Return (x, y) of the center of cell containing provided text 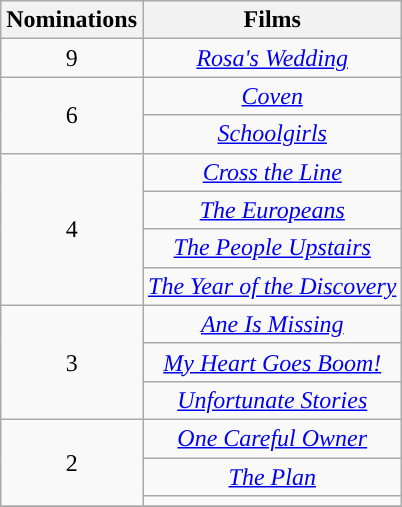
2 (72, 462)
4 (72, 229)
Schoolgirls (272, 134)
Ane Is Missing (272, 324)
The People Upstairs (272, 248)
Unfortunate Stories (272, 400)
One Careful Owner (272, 438)
The Europeans (272, 210)
Nominations (72, 20)
3 (72, 362)
Films (272, 20)
The Year of the Discovery (272, 286)
Coven (272, 96)
Rosa's Wedding (272, 58)
The Plan (272, 477)
9 (72, 58)
My Heart Goes Boom! (272, 362)
Cross the Line (272, 172)
6 (72, 115)
